Output the [x, y] coordinate of the center of the cell containing the given text.  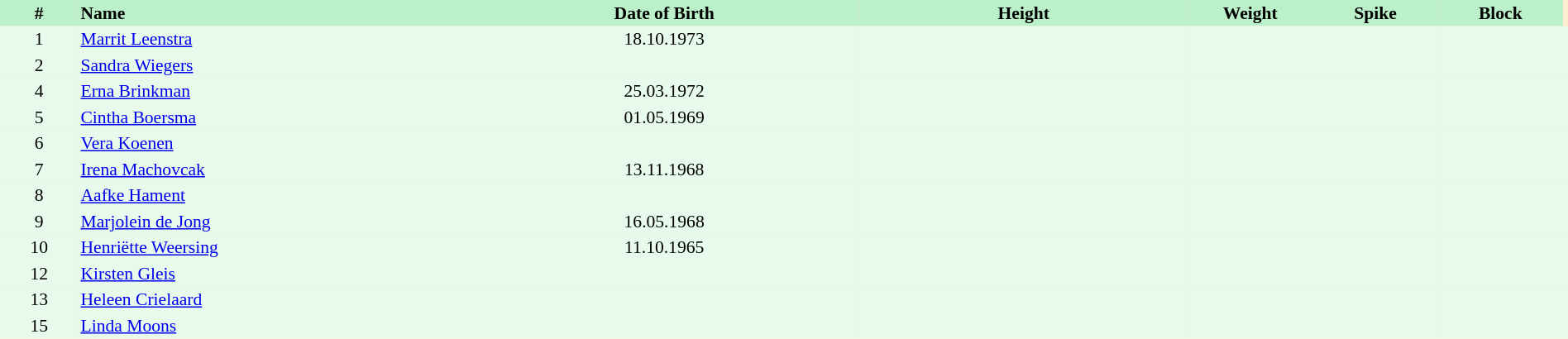
25.03.1972 [664, 91]
7 [39, 169]
Cintha Boersma [273, 117]
16.05.1968 [664, 222]
8 [39, 195]
11.10.1965 [664, 248]
Height [1024, 13]
Marrit Leenstra [273, 40]
Kirsten Gleis [273, 274]
Spike [1374, 13]
Aafke Hament [273, 195]
9 [39, 222]
13.11.1968 [664, 169]
15 [39, 326]
Erna Brinkman [273, 91]
Irena Machovcak [273, 169]
13 [39, 299]
Henriëtte Weersing [273, 248]
# [39, 13]
Name [273, 13]
5 [39, 117]
2 [39, 65]
Date of Birth [664, 13]
Linda Moons [273, 326]
1 [39, 40]
Vera Koenen [273, 144]
Sandra Wiegers [273, 65]
10 [39, 248]
Heleen Crielaard [273, 299]
Block [1500, 13]
Weight [1250, 13]
6 [39, 144]
01.05.1969 [664, 117]
18.10.1973 [664, 40]
Marjolein de Jong [273, 222]
4 [39, 91]
12 [39, 274]
